Scan for the cell matching the given text and deliver its (X, Y) coordinate at center. 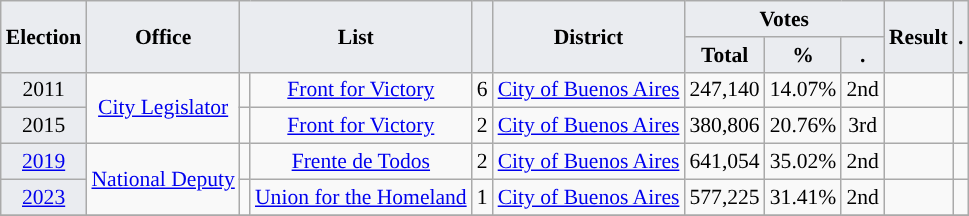
6 (482, 90)
Election (44, 36)
2023 (44, 197)
380,806 (724, 126)
Result (918, 36)
3rd (862, 126)
2011 (44, 90)
City Legislator (162, 108)
2015 (44, 126)
577,225 (724, 197)
1 (482, 197)
District (589, 36)
31.41% (804, 197)
35.02% (804, 162)
641,054 (724, 162)
Office (162, 36)
Frente de Todos (361, 162)
20.76% (804, 126)
14.07% (804, 90)
National Deputy (162, 180)
Votes (784, 19)
Total (724, 55)
Union for the Homeland (361, 197)
List (356, 36)
% (804, 55)
247,140 (724, 90)
2019 (44, 162)
